Find where the given text appears and provide that cell's center as [x, y] coordinate. 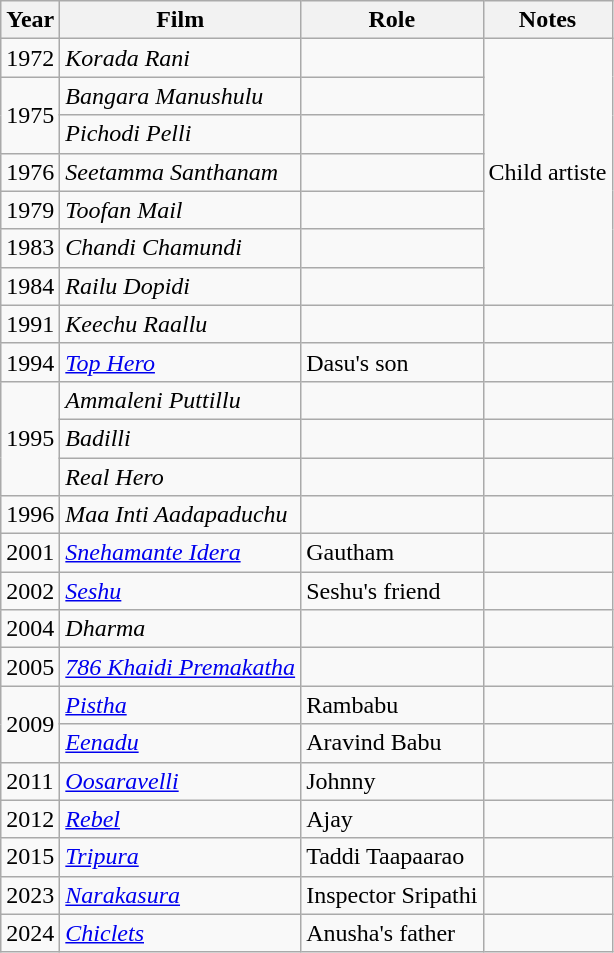
Eenadu [180, 743]
1995 [30, 438]
Gautham [392, 553]
2005 [30, 667]
Keechu Raallu [180, 324]
Chiclets [180, 933]
Narakasura [180, 895]
Dharma [180, 629]
Dasu's son [392, 362]
2011 [30, 781]
1996 [30, 515]
Toofan Mail [180, 210]
Year [30, 20]
Notes [548, 20]
2023 [30, 895]
Seshu [180, 591]
Real Hero [180, 477]
Top Hero [180, 362]
Oosaravelli [180, 781]
1976 [30, 172]
Maa Inti Aadapaduchu [180, 515]
Film [180, 20]
Bangara Manushulu [180, 96]
Railu Dopidi [180, 286]
Johnny [392, 781]
2004 [30, 629]
Rambabu [392, 705]
Tripura [180, 857]
2002 [30, 591]
1975 [30, 115]
1984 [30, 286]
Seshu's friend [392, 591]
1972 [30, 58]
Role [392, 20]
Badilli [180, 438]
2015 [30, 857]
786 Khaidi Premakatha [180, 667]
Seetamma Santhanam [180, 172]
Rebel [180, 819]
Pichodi Pelli [180, 134]
2024 [30, 933]
1979 [30, 210]
Chandi Chamundi [180, 248]
Ammaleni Puttillu [180, 400]
Aravind Babu [392, 743]
Ajay [392, 819]
Pistha [180, 705]
Anusha's father [392, 933]
2009 [30, 724]
1994 [30, 362]
Snehamante Idera [180, 553]
2001 [30, 553]
1983 [30, 248]
1991 [30, 324]
Taddi Taapaarao [392, 857]
Inspector Sripathi [392, 895]
2012 [30, 819]
Korada Rani [180, 58]
Child artiste [548, 172]
